Locate the cell with the specified text and output its [X, Y] center coordinate. 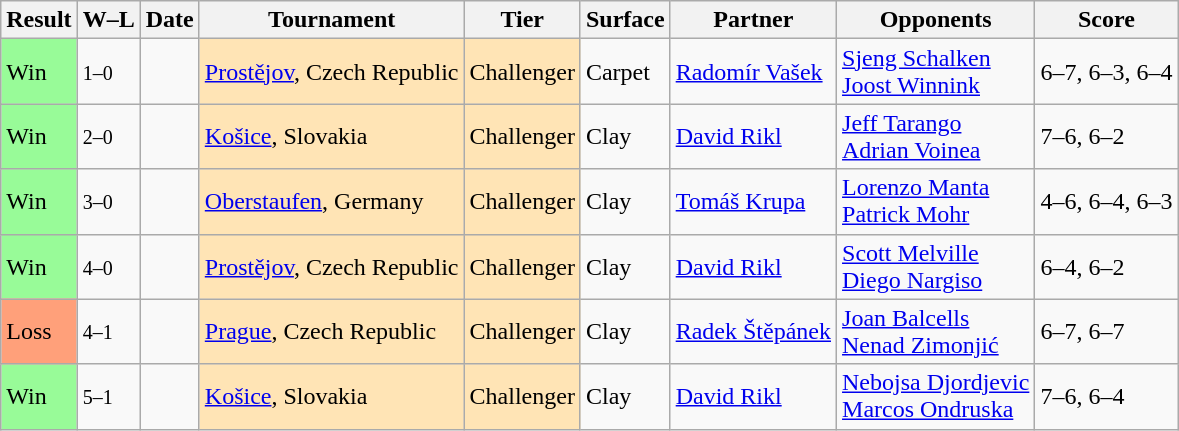
Sjeng Schalken Joost Winnink [936, 72]
6–4, 6–2 [1106, 266]
Prague, Czech Republic [332, 332]
Radomír Vašek [753, 72]
Result [39, 20]
4–0 [108, 266]
Scott Melville Diego Nargiso [936, 266]
1–0 [108, 72]
5–1 [108, 396]
Tomáš Krupa [753, 202]
4–6, 6–4, 6–3 [1106, 202]
6–7, 6–3, 6–4 [1106, 72]
Surface [625, 20]
Lorenzo Manta Patrick Mohr [936, 202]
4–1 [108, 332]
6–7, 6–7 [1106, 332]
3–0 [108, 202]
Opponents [936, 20]
Joan Balcells Nenad Zimonjić [936, 332]
7–6, 6–4 [1106, 396]
Date [170, 20]
Score [1106, 20]
Oberstaufen, Germany [332, 202]
Radek Štěpánek [753, 332]
W–L [108, 20]
Carpet [625, 72]
Jeff Tarango Adrian Voinea [936, 136]
Nebojsa Djordjevic Marcos Ondruska [936, 396]
2–0 [108, 136]
Tier [522, 20]
Loss [39, 332]
7–6, 6–2 [1106, 136]
Partner [753, 20]
Tournament [332, 20]
